Capture the cell that displays the provided text and extract its [x, y] central coordinate. 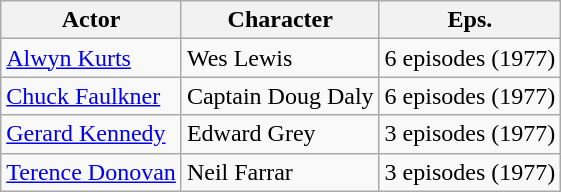
Eps. [470, 20]
Neil Farrar [280, 172]
Gerard Kennedy [92, 134]
Captain Doug Daly [280, 96]
Character [280, 20]
Actor [92, 20]
Terence Donovan [92, 172]
Wes Lewis [280, 58]
Edward Grey [280, 134]
Chuck Faulkner [92, 96]
Alwyn Kurts [92, 58]
